Search for the cell housing the specified text and yield its (x, y) center coordinate. 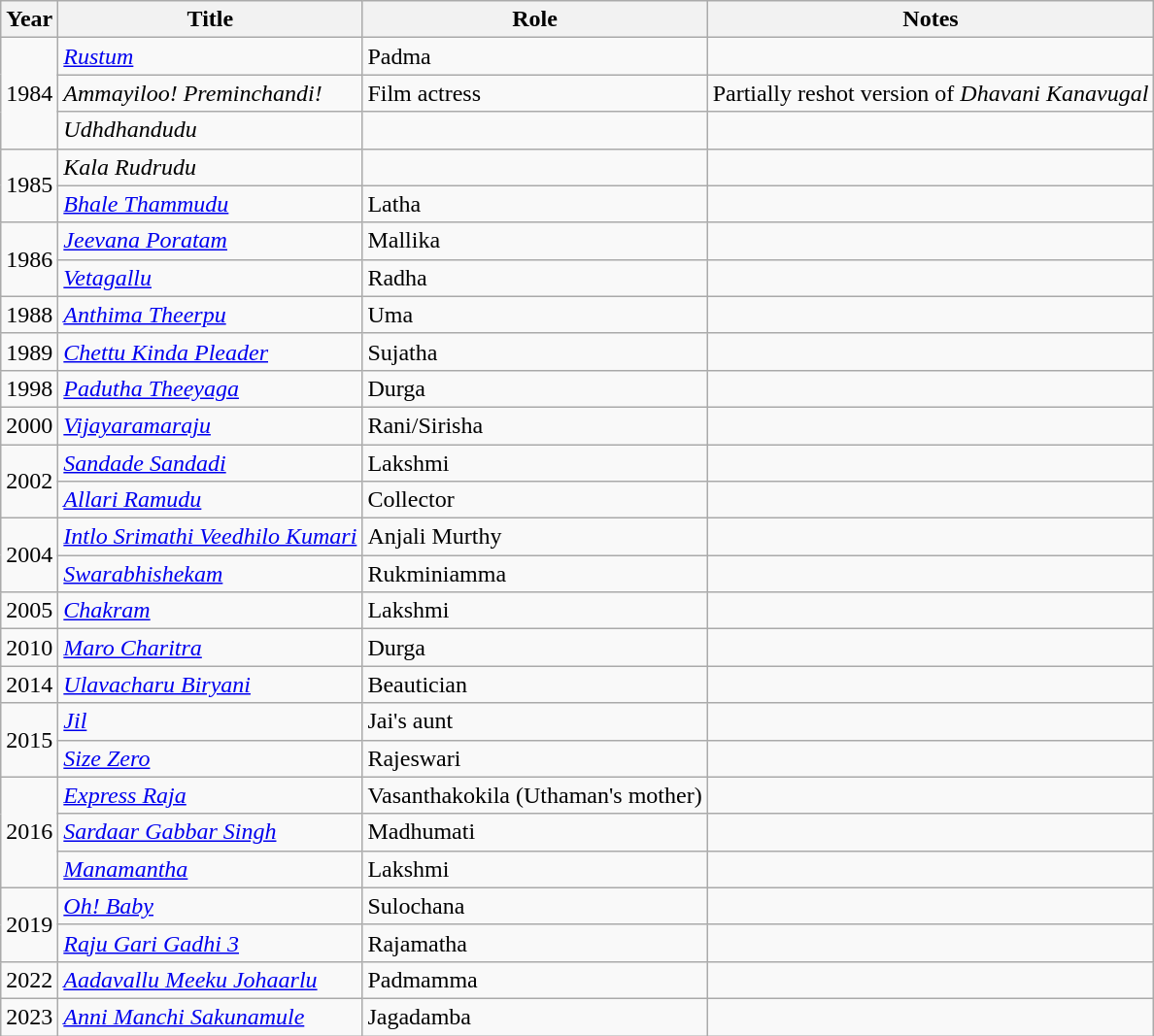
Sujatha (534, 351)
2010 (29, 648)
Raju Gari Gadhi 3 (210, 943)
Oh! Baby (210, 906)
Rajeswari (534, 758)
Vetagallu (210, 278)
1998 (29, 388)
Anthima Theerpu (210, 315)
Chettu Kinda Pleader (210, 351)
Uma (534, 315)
Anni Manchi Sakunamule (210, 1017)
2004 (29, 555)
1988 (29, 315)
Allari Ramudu (210, 500)
Beautician (534, 685)
Express Raja (210, 795)
Sardaar Gabbar Singh (210, 832)
1985 (29, 185)
2000 (29, 425)
Size Zero (210, 758)
Rani/Sirisha (534, 425)
Swarabhishekam (210, 574)
Madhumati (534, 832)
Latha (534, 204)
Padutha Theeyaga (210, 388)
Vijayaramaraju (210, 425)
2014 (29, 685)
Jeevana Poratam (210, 241)
Year (29, 19)
Rajamatha (534, 943)
Maro Charitra (210, 648)
Padma (534, 56)
Sandade Sandadi (210, 463)
2023 (29, 1017)
Partially reshot version of Dhavani Kanavugal (931, 93)
Collector (534, 500)
Udhdhandudu (210, 130)
1984 (29, 93)
Sulochana (534, 906)
Ammayiloo! Preminchandi! (210, 93)
Kala Rudrudu (210, 167)
Anjali Murthy (534, 537)
2016 (29, 832)
2002 (29, 482)
Notes (931, 19)
Aadavallu Meeku Johaarlu (210, 980)
Jai's aunt (534, 721)
Title (210, 19)
Role (534, 19)
2005 (29, 611)
Manamantha (210, 869)
Rukminiamma (534, 574)
Chakram (210, 611)
2022 (29, 980)
1986 (29, 259)
Mallika (534, 241)
Ulavacharu Biryani (210, 685)
Vasanthakokila (Uthaman's mother) (534, 795)
Intlo Srimathi Veedhilo Kumari (210, 537)
1989 (29, 351)
Film actress (534, 93)
Jil (210, 721)
Radha (534, 278)
2015 (29, 740)
Jagadamba (534, 1017)
Rustum (210, 56)
Bhale Thammudu (210, 204)
Padmamma (534, 980)
2019 (29, 924)
